Scan for the cell matching the given text and deliver its (x, y) coordinate at center. 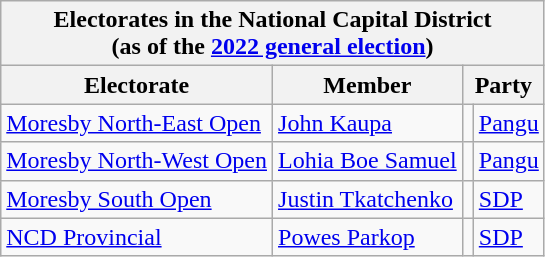
Party (503, 85)
NCD Provincial (137, 237)
Moresby North-West Open (137, 161)
Lohia Boe Samuel (368, 161)
Member (368, 85)
Justin Tkatchenko (368, 199)
Moresby North-East Open (137, 123)
Powes Parkop (368, 237)
Moresby South Open (137, 199)
Electorates in the National Capital District(as of the 2022 general election) (273, 34)
John Kaupa (368, 123)
Electorate (137, 85)
